Find where the given text appears and provide that cell's center as (x, y) coordinate. 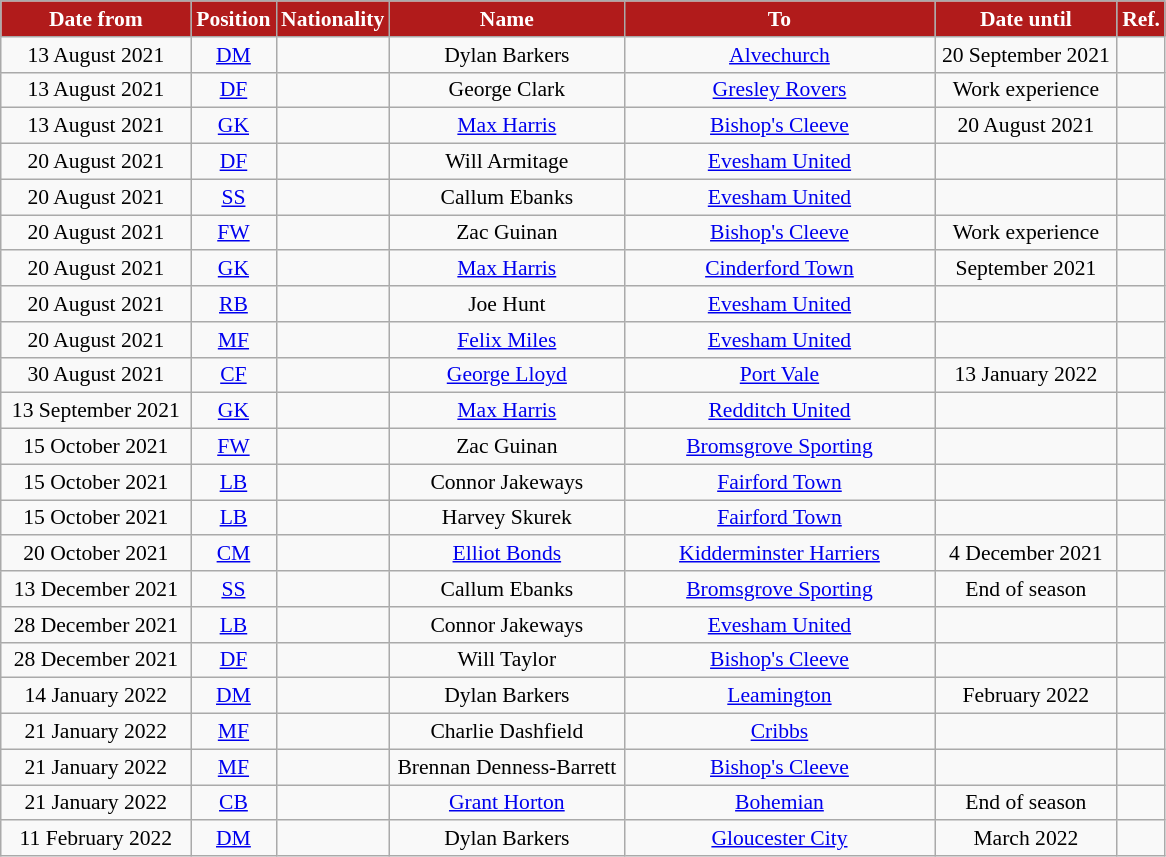
20 September 2021 (1026, 55)
Leamington (779, 696)
13 January 2022 (1026, 375)
30 August 2021 (96, 375)
CB (234, 803)
RB (234, 304)
CF (234, 375)
George Clark (506, 90)
September 2021 (1026, 269)
Bohemian (779, 803)
Ref. (1141, 19)
Nationality (332, 19)
To (779, 19)
13 September 2021 (96, 411)
Cinderford Town (779, 269)
February 2022 (1026, 696)
Kidderminster Harriers (779, 554)
Harvey Skurek (506, 518)
CM (234, 554)
George Lloyd (506, 375)
Position (234, 19)
Elliot Bonds (506, 554)
Felix Miles (506, 340)
13 December 2021 (96, 589)
Will Taylor (506, 660)
Date from (96, 19)
11 February 2022 (96, 839)
Redditch United (779, 411)
Will Armitage (506, 162)
March 2022 (1026, 839)
Gresley Rovers (779, 90)
Charlie Dashfield (506, 732)
Name (506, 19)
Date until (1026, 19)
Brennan Denness-Barrett (506, 767)
Alvechurch (779, 55)
Port Vale (779, 375)
4 December 2021 (1026, 554)
Cribbs (779, 732)
14 January 2022 (96, 696)
Gloucester City (779, 839)
Joe Hunt (506, 304)
Grant Horton (506, 803)
20 October 2021 (96, 554)
